Detect which cell encompasses the target text, then output its (x, y) center coordinate. 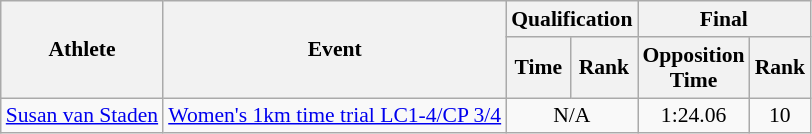
1:24.06 (694, 116)
Time (538, 68)
Susan van Staden (82, 116)
10 (780, 116)
OppositionTime (694, 68)
Qualification (572, 19)
N/A (572, 116)
Event (334, 50)
Athlete (82, 50)
Women's 1km time trial LC1-4/CP 3/4 (334, 116)
Final (724, 19)
